Find where the given text appears and provide that cell's center as (x, y) coordinate. 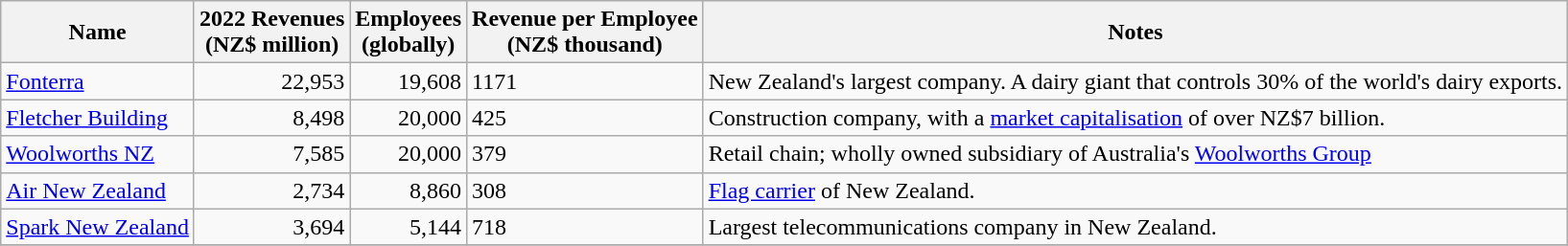
Flag carrier of New Zealand. (1135, 190)
Fletcher Building (98, 118)
Notes (1135, 33)
425 (585, 118)
5,144 (409, 227)
Employees(globally) (409, 33)
Spark New Zealand (98, 227)
1171 (585, 81)
Fonterra (98, 81)
22,953 (271, 81)
2,734 (271, 190)
8,860 (409, 190)
Construction company, with a market capitalisation of over NZ$7 billion. (1135, 118)
8,498 (271, 118)
7,585 (271, 154)
3,694 (271, 227)
379 (585, 154)
Revenue per Employee(NZ$ thousand) (585, 33)
Name (98, 33)
718 (585, 227)
2022 Revenues(NZ$ million) (271, 33)
19,608 (409, 81)
Air New Zealand (98, 190)
Woolworths NZ (98, 154)
Retail chain; wholly owned subsidiary of Australia's Woolworths Group (1135, 154)
New Zealand's largest company. A dairy giant that controls 30% of the world's dairy exports. (1135, 81)
308 (585, 190)
Largest telecommunications company in New Zealand. (1135, 227)
